Find where the given text appears and provide that cell's center as [X, Y] coordinate. 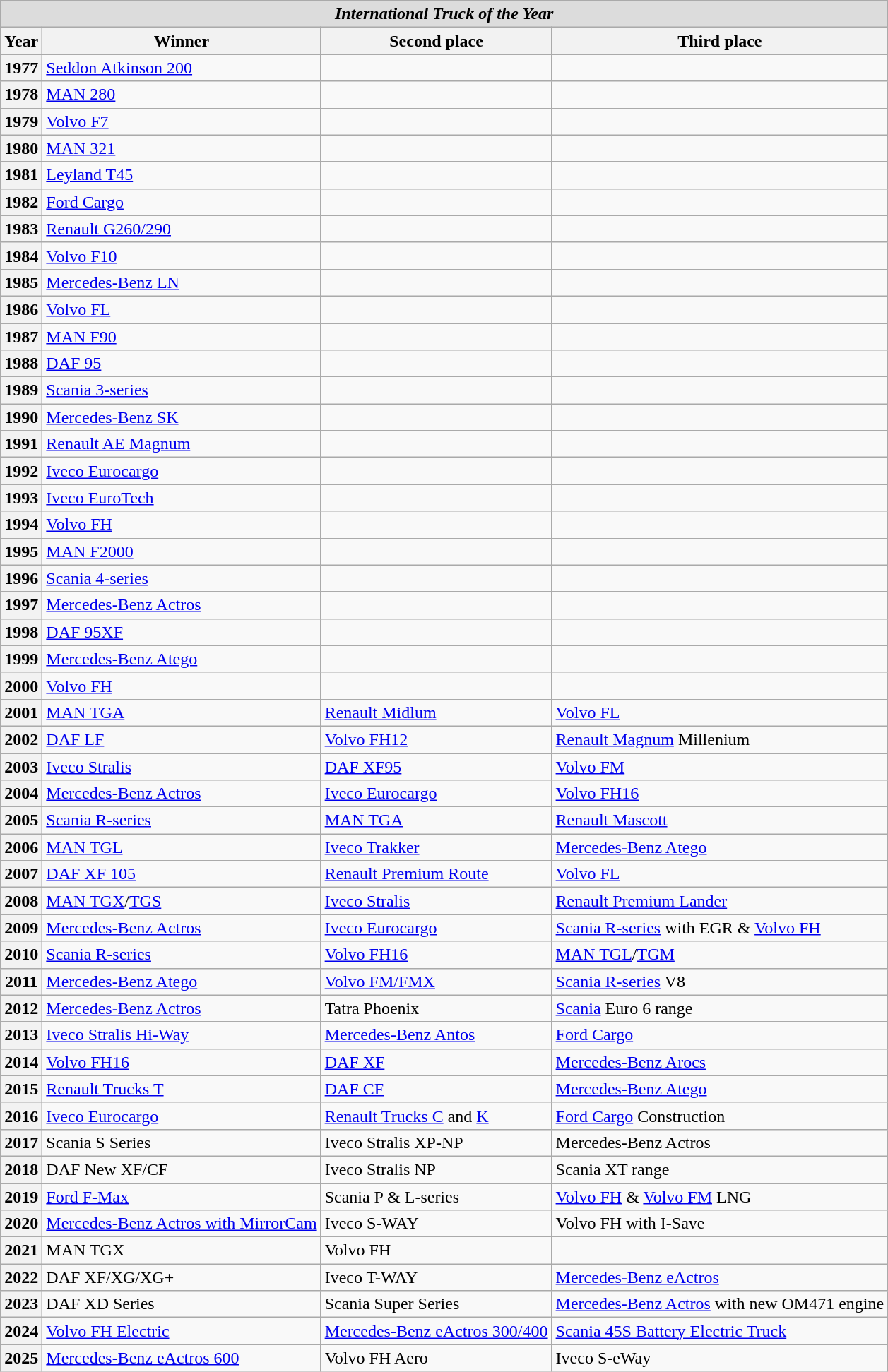
2007 [21, 874]
1989 [21, 390]
MAN 321 [182, 148]
2010 [21, 955]
MAN TGL/TGM [720, 955]
1977 [21, 68]
Tatra Phoenix [437, 1008]
2011 [21, 982]
DAF XF [437, 1062]
DAF New XF/CF [182, 1169]
1981 [21, 175]
MAN TGL [182, 847]
1996 [21, 578]
Mercedes-Benz Actros with new OM471 engine [720, 1304]
1978 [21, 95]
2002 [21, 739]
Volvo FH Electric [182, 1331]
2025 [21, 1358]
DAF 95XF [182, 632]
2015 [21, 1089]
DAF XF95 [437, 766]
DAF CF [437, 1089]
Scania 3-series [182, 390]
1995 [21, 551]
Iveco Stralis XP-NP [437, 1143]
MAN TGX [182, 1251]
MAN F2000 [182, 551]
Volvo FH Aero [437, 1358]
2008 [21, 901]
2017 [21, 1143]
Year [21, 41]
Renault Midlum [437, 712]
Third place [720, 41]
2013 [21, 1035]
Ford Cargo Construction [720, 1116]
Renault Magnum Millenium [720, 739]
DAF XF 105 [182, 874]
2006 [21, 847]
Volvo F7 [182, 121]
2014 [21, 1062]
1984 [21, 256]
DAF XF/XG/XG+ [182, 1277]
2018 [21, 1169]
1985 [21, 282]
Renault Mascott [720, 821]
Scania XT range [720, 1169]
2021 [21, 1251]
Iveco EuroTech [182, 498]
1994 [21, 525]
Iveco Stralis Hi-Way [182, 1035]
Renault G260/290 [182, 229]
MAN TGX/TGS [182, 901]
Ford F-Max [182, 1197]
Mercedes-Benz Arocs [720, 1062]
2005 [21, 821]
1983 [21, 229]
2003 [21, 766]
1997 [21, 605]
Scania Super Series [437, 1304]
Seddon Atkinson 200 [182, 68]
2024 [21, 1331]
Mercedes-Benz Actros with MirrorCam [182, 1224]
Iveco Trakker [437, 847]
International Truck of the Year [444, 14]
Scania R-series with EGR & Volvo FH [720, 928]
2022 [21, 1277]
1982 [21, 202]
MAN 280 [182, 95]
Volvo F10 [182, 256]
Volvo FM/FMX [437, 982]
DAF 95 [182, 364]
1993 [21, 498]
2023 [21, 1304]
1998 [21, 632]
Mercedes-Benz eActros 300/400 [437, 1331]
Scania 4-series [182, 578]
2004 [21, 794]
2001 [21, 712]
2020 [21, 1224]
1990 [21, 417]
Scania P & L-series [437, 1197]
1986 [21, 309]
2016 [21, 1116]
2019 [21, 1197]
Scania S Series [182, 1143]
Scania 45S Battery Electric Truck [720, 1331]
1988 [21, 364]
1980 [21, 148]
1991 [21, 444]
Renault Trucks T [182, 1089]
Iveco Stralis NP [437, 1169]
Volvo FH12 [437, 739]
1979 [21, 121]
Renault Premium Route [437, 874]
Second place [437, 41]
2009 [21, 928]
2000 [21, 686]
Mercedes-Benz eActros 600 [182, 1358]
Scania Euro 6 range [720, 1008]
DAF LF [182, 739]
Mercedes-Benz Antos [437, 1035]
Renault AE Magnum [182, 444]
DAF XD Series [182, 1304]
Iveco T-WAY [437, 1277]
MAN F90 [182, 337]
1999 [21, 659]
Scania R-series V8 [720, 982]
Mercedes-Benz SK [182, 417]
Iveco S-WAY [437, 1224]
Mercedes-Benz eActros [720, 1277]
Leyland T45 [182, 175]
Renault Trucks C and K [437, 1116]
Volvo FM [720, 766]
Iveco S-eWay [720, 1358]
2012 [21, 1008]
Renault Premium Lander [720, 901]
1987 [21, 337]
Volvo FH & Volvo FM LNG [720, 1197]
Winner [182, 41]
Volvo FH with I-Save [720, 1224]
1992 [21, 471]
Mercedes-Benz LN [182, 282]
